Locate the cell with the specified text and output its (X, Y) center coordinate. 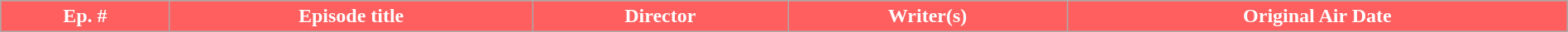
Ep. # (85, 16)
Writer(s) (928, 16)
Director (660, 16)
Episode title (351, 16)
Original Air Date (1318, 16)
